For the text-containing cell, return its midpoint in [x, y] coordinate format. 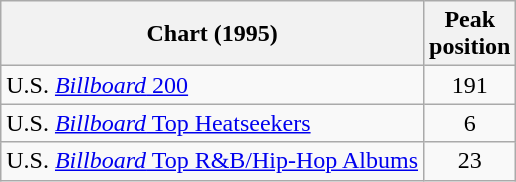
Peakposition [470, 34]
6 [470, 123]
U.S. Billboard Top R&B/Hip-Hop Albums [212, 161]
191 [470, 85]
U.S. Billboard 200 [212, 85]
U.S. Billboard Top Heatseekers [212, 123]
Chart (1995) [212, 34]
23 [470, 161]
